Find where the given text appears and provide that cell's center as [x, y] coordinate. 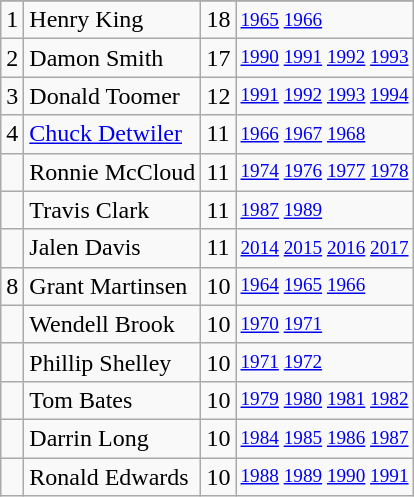
Tom Bates [112, 400]
1971 1972 [324, 362]
Darrin Long [112, 438]
Ronnie McCloud [112, 172]
8 [12, 286]
12 [218, 96]
Ronald Edwards [112, 477]
4 [12, 134]
Damon Smith [112, 58]
1964 1965 1966 [324, 286]
Wendell Brook [112, 324]
18 [218, 20]
3 [12, 96]
1988 1989 1990 1991 [324, 477]
1990 1991 1992 1993 [324, 58]
2 [12, 58]
Grant Martinsen [112, 286]
1984 1985 1986 1987 [324, 438]
Travis Clark [112, 210]
17 [218, 58]
1991 1992 1993 1994 [324, 96]
2014 2015 2016 2017 [324, 248]
1979 1980 1981 1982 [324, 400]
1 [12, 20]
Phillip Shelley [112, 362]
Jalen Davis [112, 248]
1965 1966 [324, 20]
1970 1971 [324, 324]
1966 1967 1968 [324, 134]
Henry King [112, 20]
1974 1976 1977 1978 [324, 172]
Donald Toomer [112, 96]
1987 1989 [324, 210]
Chuck Detwiler [112, 134]
